Search for the cell housing the specified text and yield its (X, Y) center coordinate. 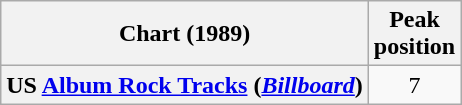
Chart (1989) (185, 34)
Peakposition (414, 34)
7 (414, 85)
US Album Rock Tracks (Billboard) (185, 85)
